Find where the given text appears and provide that cell's center as [X, Y] coordinate. 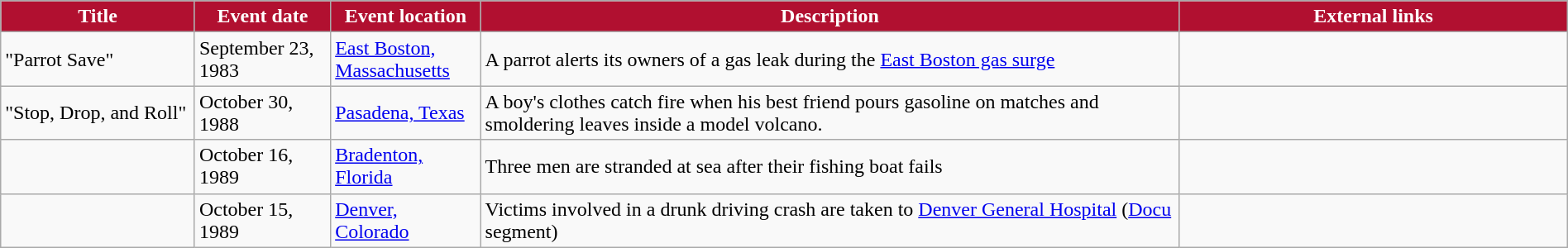
Pasadena, Texas [405, 112]
External links [1373, 17]
Event location [405, 17]
Description [830, 17]
Bradenton, Florida [405, 167]
Victims involved in a drunk driving crash are taken to Denver General Hospital (Docu segment) [830, 220]
"Stop, Drop, and Roll" [98, 112]
October 15, 1989 [262, 220]
October 30, 1988 [262, 112]
October 16, 1989 [262, 167]
Three men are stranded at sea after their fishing boat fails [830, 167]
Event date [262, 17]
Title [98, 17]
A parrot alerts its owners of a gas leak during the East Boston gas surge [830, 60]
September 23, 1983 [262, 60]
A boy's clothes catch fire when his best friend pours gasoline on matches and smoldering leaves inside a model volcano. [830, 112]
Denver, Colorado [405, 220]
"Parrot Save" [98, 60]
East Boston, Massachusetts [405, 60]
